Provide the (x, y) coordinate of the cell's center where the given text is located.  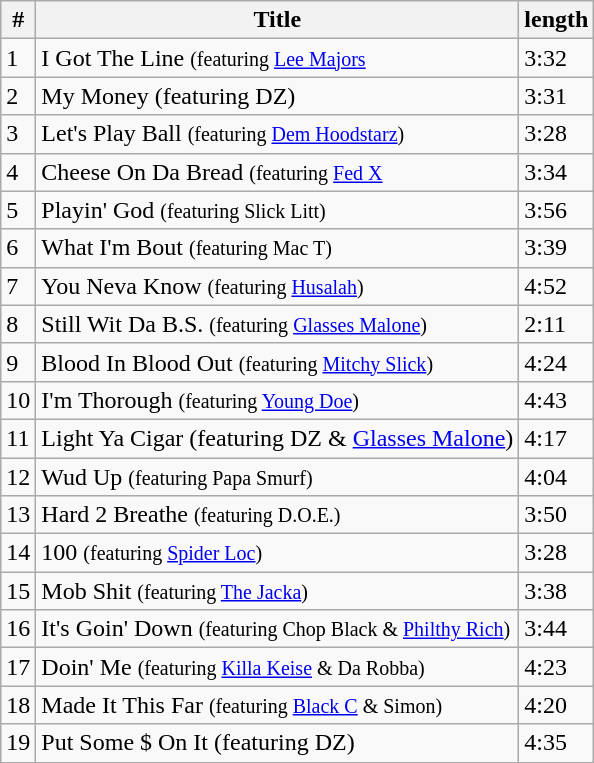
9 (18, 362)
2 (18, 96)
1 (18, 58)
4:17 (556, 438)
Wud Up (featuring Papa Smurf) (278, 477)
Cheese On Da Bread (featuring Fed X (278, 172)
4:52 (556, 286)
Doin' Me (featuring Killa Keise & Da Robba) (278, 667)
Hard 2 Breathe (featuring D.O.E.) (278, 515)
Made It This Far (featuring Black C & Simon) (278, 705)
10 (18, 400)
4:20 (556, 705)
4:43 (556, 400)
13 (18, 515)
3:38 (556, 591)
My Money (featuring DZ) (278, 96)
Playin' God (featuring Slick Litt) (278, 210)
7 (18, 286)
4:23 (556, 667)
16 (18, 629)
4:35 (556, 743)
Title (278, 20)
I'm Thorough (featuring Young Doe) (278, 400)
11 (18, 438)
12 (18, 477)
4:04 (556, 477)
I Got The Line (featuring Lee Majors (278, 58)
length (556, 20)
6 (18, 248)
3:39 (556, 248)
4:24 (556, 362)
Put Some $ On It (featuring DZ) (278, 743)
3:32 (556, 58)
15 (18, 591)
What I'm Bout (featuring Mac T) (278, 248)
3:50 (556, 515)
5 (18, 210)
# (18, 20)
100 (featuring Spider Loc) (278, 553)
3:56 (556, 210)
3:44 (556, 629)
3:31 (556, 96)
It's Goin' Down (featuring Chop Black & Philthy Rich) (278, 629)
Light Ya Cigar (featuring DZ & Glasses Malone) (278, 438)
2:11 (556, 324)
3 (18, 134)
14 (18, 553)
4 (18, 172)
You Neva Know (featuring Husalah) (278, 286)
19 (18, 743)
17 (18, 667)
Blood In Blood Out (featuring Mitchy Slick) (278, 362)
Let's Play Ball (featuring Dem Hoodstarz) (278, 134)
8 (18, 324)
3:34 (556, 172)
Still Wit Da B.S. (featuring Glasses Malone) (278, 324)
18 (18, 705)
Mob Shit (featuring The Jacka) (278, 591)
